For the text-containing cell, return its midpoint in (x, y) coordinate format. 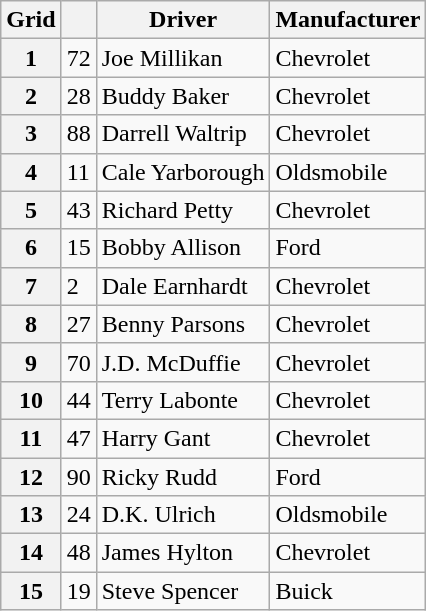
5 (31, 210)
J.D. McDuffie (183, 362)
72 (78, 58)
Steve Spencer (183, 591)
88 (78, 134)
9 (31, 362)
19 (78, 591)
47 (78, 438)
Benny Parsons (183, 324)
48 (78, 553)
70 (78, 362)
Joe Millikan (183, 58)
14 (31, 553)
6 (31, 248)
Buddy Baker (183, 96)
13 (31, 515)
Driver (183, 20)
Buick (348, 591)
Harry Gant (183, 438)
4 (31, 172)
Darrell Waltrip (183, 134)
10 (31, 400)
Grid (31, 20)
43 (78, 210)
1 (31, 58)
Bobby Allison (183, 248)
James Hylton (183, 553)
Richard Petty (183, 210)
7 (31, 286)
Dale Earnhardt (183, 286)
3 (31, 134)
90 (78, 477)
Terry Labonte (183, 400)
Cale Yarborough (183, 172)
24 (78, 515)
27 (78, 324)
Ricky Rudd (183, 477)
28 (78, 96)
8 (31, 324)
44 (78, 400)
Manufacturer (348, 20)
12 (31, 477)
D.K. Ulrich (183, 515)
